Extract the [x, y] coordinate from the center of the cell holding the provided text.  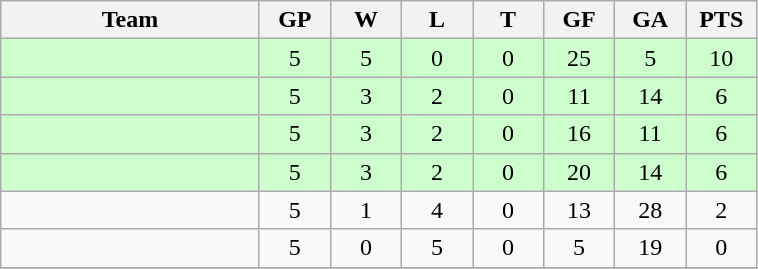
GA [650, 20]
PTS [722, 20]
GP [294, 20]
28 [650, 210]
4 [436, 210]
GF [580, 20]
13 [580, 210]
L [436, 20]
T [508, 20]
10 [722, 58]
25 [580, 58]
Team [130, 20]
19 [650, 248]
16 [580, 134]
W [366, 20]
20 [580, 172]
1 [366, 210]
